From the cell containing the given text, extract its center point as (X, Y) coordinate. 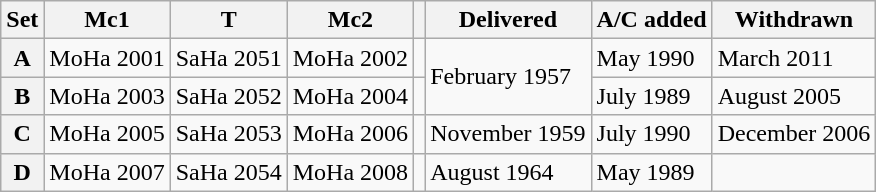
July 1989 (652, 96)
MoHa 2007 (107, 172)
August 1964 (508, 172)
SaHa 2051 (228, 58)
August 2005 (794, 96)
SaHa 2054 (228, 172)
MoHa 2002 (350, 58)
February 1957 (508, 77)
MoHa 2005 (107, 134)
MoHa 2004 (350, 96)
Withdrawn (794, 20)
Delivered (508, 20)
B (22, 96)
May 1989 (652, 172)
July 1990 (652, 134)
C (22, 134)
March 2011 (794, 58)
Mc1 (107, 20)
T (228, 20)
SaHa 2052 (228, 96)
MoHa 2008 (350, 172)
MoHa 2001 (107, 58)
May 1990 (652, 58)
SaHa 2053 (228, 134)
November 1959 (508, 134)
MoHa 2003 (107, 96)
A (22, 58)
Set (22, 20)
A/C added (652, 20)
MoHa 2006 (350, 134)
December 2006 (794, 134)
Mc2 (350, 20)
D (22, 172)
